Find where the given text appears and provide that cell's center as (x, y) coordinate. 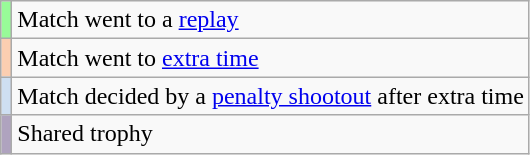
Shared trophy (271, 134)
Match went to extra time (271, 58)
Match went to a replay (271, 20)
Match decided by a penalty shootout after extra time (271, 96)
